Pinpoint the cell where the given text exists, returning its [x, y] midpoint coordinate. 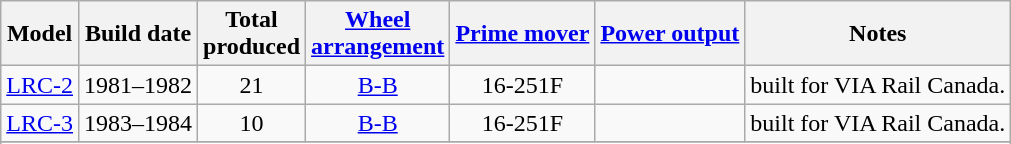
21 [252, 85]
Build date [138, 34]
1981–1982 [138, 85]
LRC-3 [40, 123]
Model [40, 34]
Wheelarrangement [378, 34]
Power output [670, 34]
10 [252, 123]
1983–1984 [138, 123]
Prime mover [522, 34]
LRC-2 [40, 85]
Totalproduced [252, 34]
Notes [878, 34]
